From the cell containing the given text, extract its center point as (X, Y) coordinate. 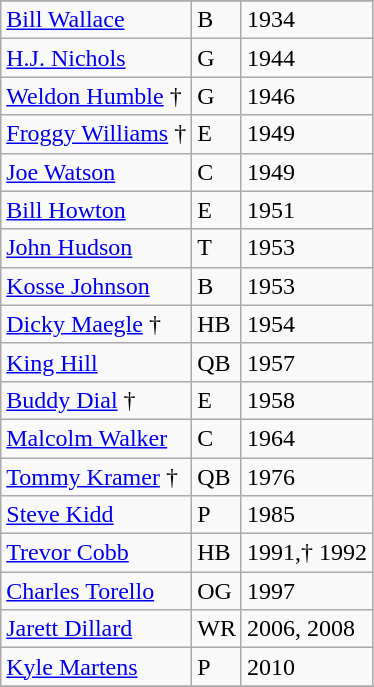
H.J. Nichols (96, 58)
1946 (306, 96)
1954 (306, 324)
1958 (306, 400)
Bill Howton (96, 210)
1964 (306, 438)
King Hill (96, 362)
John Hudson (96, 248)
Bill Wallace (96, 20)
1991,† 1992 (306, 553)
Kosse Johnson (96, 286)
2006, 2008 (306, 629)
Dicky Maegle † (96, 324)
Malcolm Walker (96, 438)
1944 (306, 58)
1957 (306, 362)
Buddy Dial † (96, 400)
1976 (306, 477)
WR (217, 629)
1934 (306, 20)
1997 (306, 591)
1951 (306, 210)
Tommy Kramer † (96, 477)
Charles Torello (96, 591)
2010 (306, 667)
Kyle Martens (96, 667)
Weldon Humble † (96, 96)
Trevor Cobb (96, 553)
Steve Kidd (96, 515)
Froggy Williams † (96, 134)
Joe Watson (96, 172)
1985 (306, 515)
Jarett Dillard (96, 629)
T (217, 248)
OG (217, 591)
